Extract the [X, Y] coordinate from the center of the cell holding the provided text.  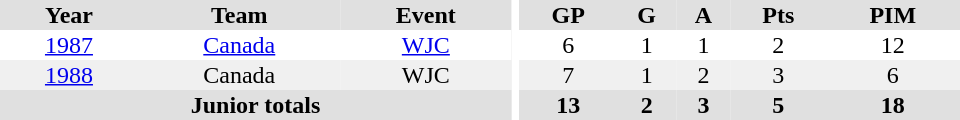
Team [240, 15]
1988 [69, 75]
Pts [778, 15]
12 [893, 45]
G [646, 15]
Event [426, 15]
5 [778, 105]
GP [568, 15]
PIM [893, 15]
7 [568, 75]
A [704, 15]
18 [893, 105]
1987 [69, 45]
Junior totals [256, 105]
13 [568, 105]
Year [69, 15]
